Identify which cell holds the provided text, then report its (X, Y) central coordinate. 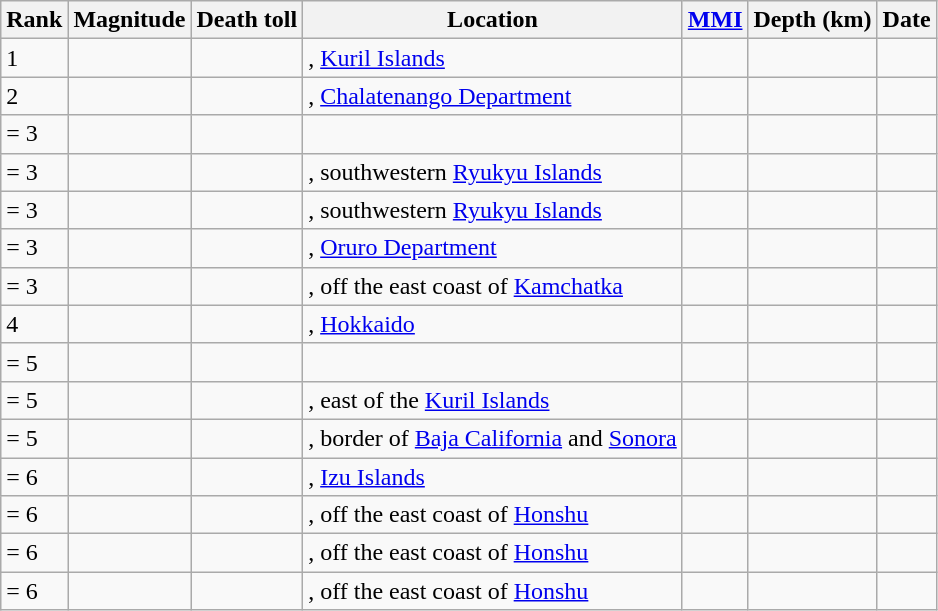
, Kuril Islands (493, 58)
, Hokkaido (493, 324)
1 (34, 58)
Location (493, 20)
, off the east coast of Kamchatka (493, 286)
, east of the Kuril Islands (493, 400)
4 (34, 324)
Depth (km) (812, 20)
Death toll (247, 20)
, Chalatenango Department (493, 96)
, Izu Islands (493, 477)
Date (906, 20)
MMI (715, 20)
, Oruro Department (493, 248)
Magnitude (130, 20)
2 (34, 96)
Rank (34, 20)
, border of Baja California and Sonora (493, 438)
